Determine the [x, y] coordinate at the center of the cell enclosing the given text.  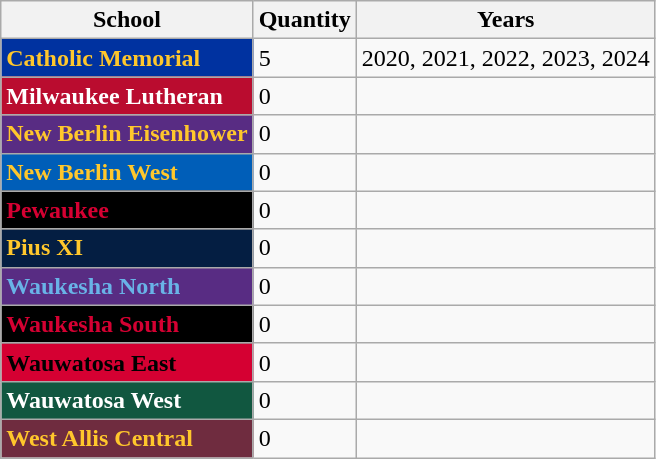
Pewaukee [127, 210]
West Allis Central [127, 438]
5 [304, 58]
New Berlin Eisenhower [127, 134]
Wauwatosa West [127, 400]
2020, 2021, 2022, 2023, 2024 [506, 58]
Waukesha North [127, 286]
Years [506, 20]
Waukesha South [127, 324]
Milwaukee Lutheran [127, 96]
New Berlin West [127, 172]
School [127, 20]
Wauwatosa East [127, 362]
Catholic Memorial [127, 58]
Pius XI [127, 248]
Quantity [304, 20]
